Detect which cell encompasses the target text, then output its (x, y) center coordinate. 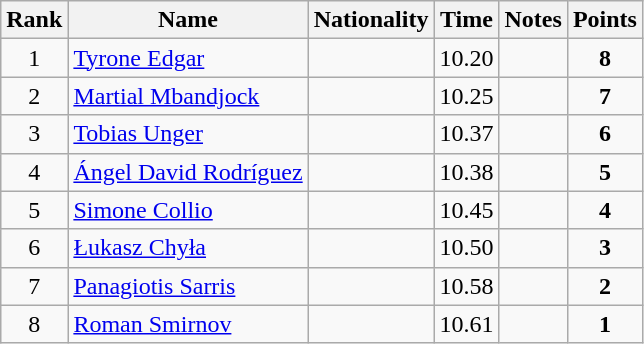
Tobias Unger (188, 134)
10.25 (466, 96)
Ángel David Rodríguez (188, 172)
Panagiotis Sarris (188, 286)
Roman Smirnov (188, 324)
10.50 (466, 248)
10.20 (466, 58)
Points (604, 20)
10.37 (466, 134)
Simone Collio (188, 210)
Łukasz Chyła (188, 248)
Nationality (371, 20)
10.58 (466, 286)
Tyrone Edgar (188, 58)
Time (466, 20)
Martial Mbandjock (188, 96)
10.61 (466, 324)
10.38 (466, 172)
Rank (34, 20)
Notes (533, 20)
Name (188, 20)
10.45 (466, 210)
